From the cell containing the given text, extract its center point as [x, y] coordinate. 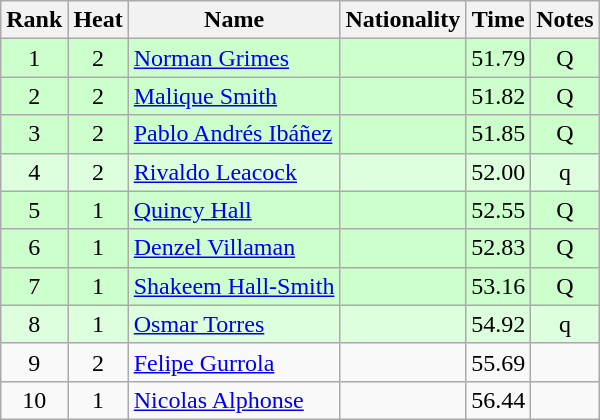
Malique Smith [234, 96]
52.00 [498, 172]
Name [234, 20]
52.83 [498, 248]
Notes [565, 20]
56.44 [498, 400]
54.92 [498, 324]
Time [498, 20]
3 [34, 134]
10 [34, 400]
Felipe Gurrola [234, 362]
51.79 [498, 58]
53.16 [498, 286]
Osmar Torres [234, 324]
52.55 [498, 210]
8 [34, 324]
Norman Grimes [234, 58]
Rivaldo Leacock [234, 172]
4 [34, 172]
Nationality [403, 20]
55.69 [498, 362]
5 [34, 210]
Denzel Villaman [234, 248]
Rank [34, 20]
6 [34, 248]
51.82 [498, 96]
7 [34, 286]
Quincy Hall [234, 210]
Heat [98, 20]
Shakeem Hall-Smith [234, 286]
Nicolas Alphonse [234, 400]
9 [34, 362]
Pablo Andrés Ibáñez [234, 134]
51.85 [498, 134]
